Detect which cell encompasses the target text, then output its (x, y) center coordinate. 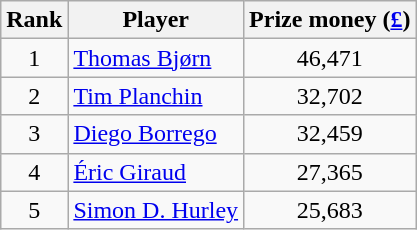
Éric Giraud (156, 172)
Simon D. Hurley (156, 210)
Thomas Bjørn (156, 58)
3 (34, 134)
32,459 (330, 134)
Prize money (£) (330, 20)
27,365 (330, 172)
25,683 (330, 210)
1 (34, 58)
5 (34, 210)
4 (34, 172)
Diego Borrego (156, 134)
Player (156, 20)
32,702 (330, 96)
2 (34, 96)
Rank (34, 20)
46,471 (330, 58)
Tim Planchin (156, 96)
